Pinpoint the cell where the given text exists, returning its [x, y] midpoint coordinate. 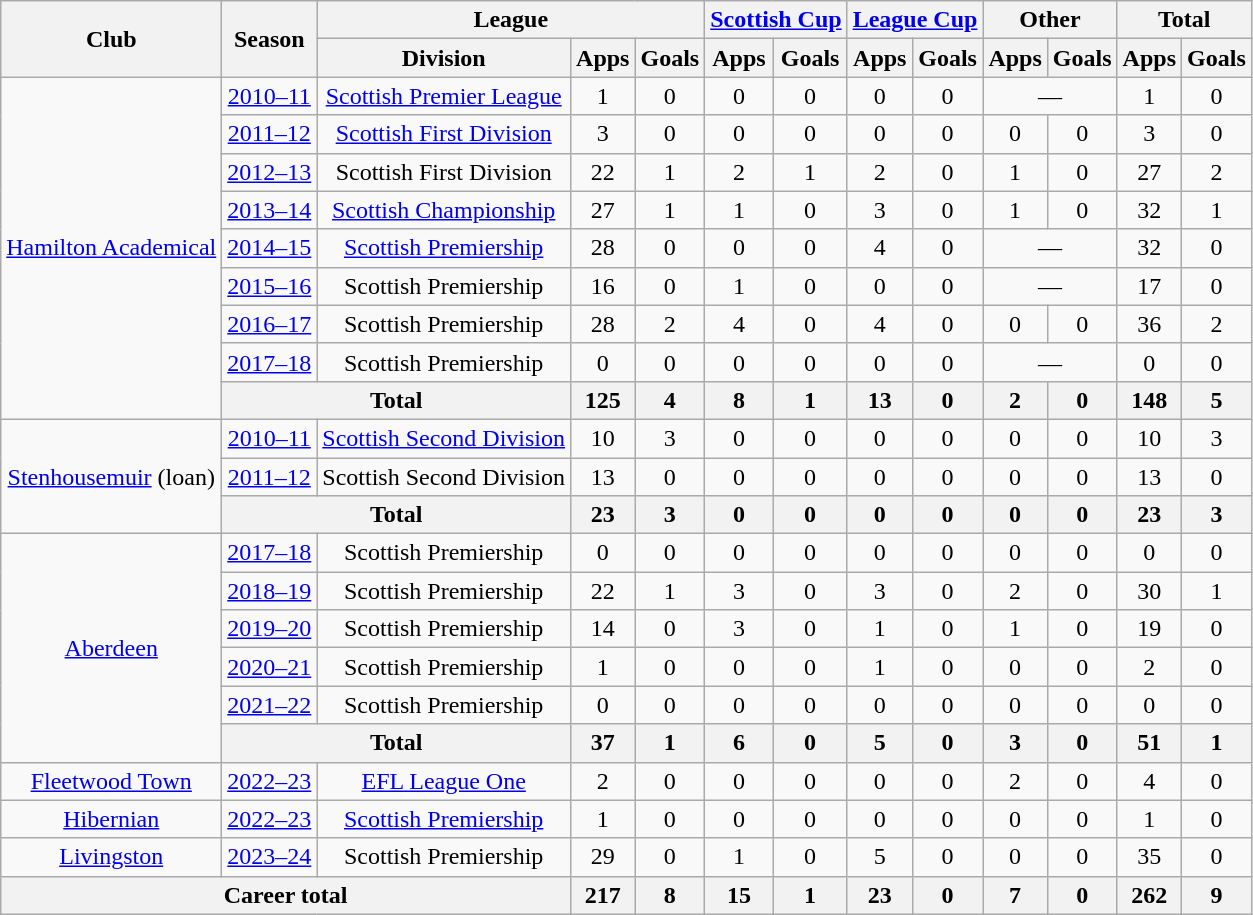
Hamilton Academical [112, 248]
EFL League One [444, 781]
148 [1149, 400]
2023–24 [270, 857]
2020–21 [270, 667]
125 [603, 400]
2014–15 [270, 248]
37 [603, 743]
16 [603, 286]
2015–16 [270, 286]
League Cup [915, 20]
2019–20 [270, 629]
Hibernian [112, 819]
35 [1149, 857]
Scottish Premier League [444, 96]
2021–22 [270, 705]
Other [1050, 20]
Season [270, 39]
Scottish Championship [444, 210]
Club [112, 39]
9 [1217, 895]
Division [444, 58]
217 [603, 895]
2016–17 [270, 324]
29 [603, 857]
36 [1149, 324]
19 [1149, 629]
30 [1149, 591]
17 [1149, 286]
2013–14 [270, 210]
2012–13 [270, 172]
15 [739, 895]
7 [1015, 895]
Scottish Cup [776, 20]
14 [603, 629]
League [511, 20]
Stenhousemuir (loan) [112, 476]
Fleetwood Town [112, 781]
2018–19 [270, 591]
Aberdeen [112, 648]
51 [1149, 743]
Career total [286, 895]
262 [1149, 895]
6 [739, 743]
Livingston [112, 857]
